Pinpoint the cell where the given text exists, returning its (x, y) midpoint coordinate. 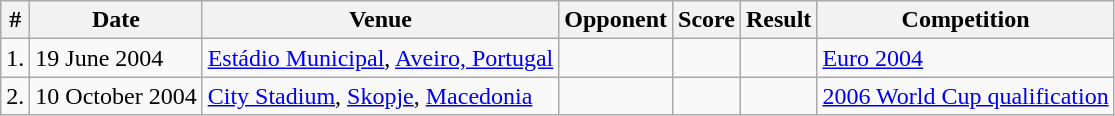
Venue (380, 20)
Opponent (616, 20)
2006 World Cup qualification (966, 96)
19 June 2004 (116, 58)
Competition (966, 20)
Estádio Municipal, Aveiro, Portugal (380, 58)
2. (16, 96)
Result (778, 20)
Date (116, 20)
Score (707, 20)
City Stadium, Skopje, Macedonia (380, 96)
# (16, 20)
Euro 2004 (966, 58)
10 October 2004 (116, 96)
1. (16, 58)
